Determine the (X, Y) coordinate at the center of the cell enclosing the given text.  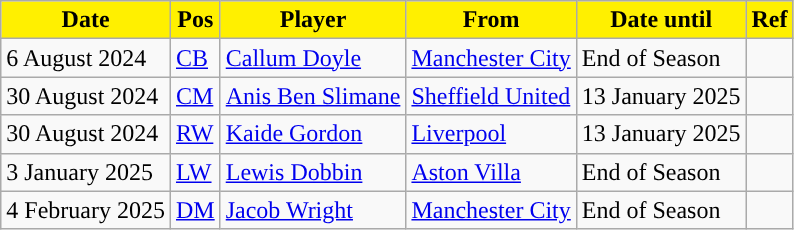
CM (195, 96)
Player (313, 20)
Sheffield United (491, 96)
From (491, 20)
Date (86, 20)
6 August 2024 (86, 58)
Kaide Gordon (313, 134)
CB (195, 58)
Callum Doyle (313, 58)
DM (195, 210)
Lewis Dobbin (313, 172)
Anis Ben Slimane (313, 96)
Date until (661, 20)
3 January 2025 (86, 172)
Jacob Wright (313, 210)
Pos (195, 20)
LW (195, 172)
Liverpool (491, 134)
RW (195, 134)
4 February 2025 (86, 210)
Ref (770, 20)
Aston Villa (491, 172)
